Extract the [x, y] coordinate from the center of the cell holding the provided text.  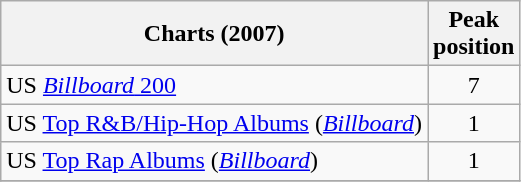
Peakposition [474, 34]
US Top Rap Albums (Billboard) [214, 161]
US Top R&B/Hip-Hop Albums (Billboard) [214, 123]
Charts (2007) [214, 34]
US Billboard 200 [214, 85]
7 [474, 85]
